From the cell containing the given text, extract its center point as (x, y) coordinate. 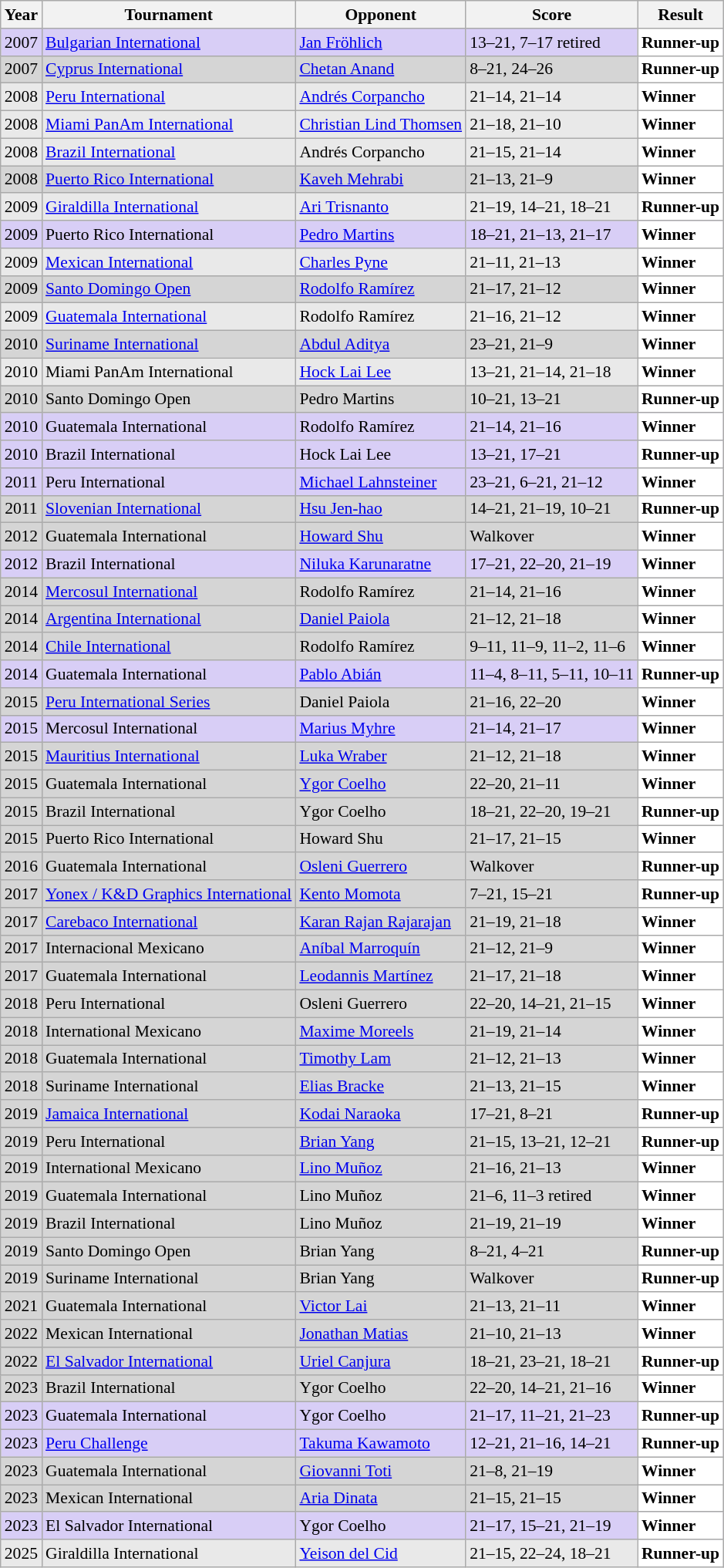
21–19, 21–14 (552, 1031)
Maxime Moreels (381, 1031)
12–21, 21–16, 14–21 (552, 1444)
Mauritius International (168, 757)
Peru Challenge (168, 1444)
Slovenian International (168, 509)
13–21, 21–14, 21–18 (552, 372)
Marius Myhre (381, 729)
Tournament (168, 15)
21–8, 21–19 (552, 1471)
21–15, 22–24, 18–21 (552, 1553)
Carebaco International (168, 922)
Result (680, 15)
Elias Bracke (381, 1087)
2016 (22, 867)
21–12, 21–9 (552, 949)
21–13, 21–15 (552, 1087)
Jan Fröhlich (381, 42)
Year (22, 15)
21–14, 21–14 (552, 97)
Uriel Canjura (381, 1361)
23–21, 21–9 (552, 345)
14–21, 21–19, 10–21 (552, 509)
21–16, 22–20 (552, 702)
Timothy Lam (381, 1059)
Ari Trisnanto (381, 207)
10–21, 13–21 (552, 400)
Leodannis Martínez (381, 976)
Luka Wraber (381, 757)
18–21, 23–21, 18–21 (552, 1361)
Yeison del Cid (381, 1553)
21–11, 21–13 (552, 262)
13–21, 7–17 retired (552, 42)
Giovanni Toti (381, 1471)
22–20, 21–11 (552, 784)
Hsu Jen-hao (381, 509)
Michael Lahnsteiner (381, 482)
Chetan Anand (381, 69)
Christian Lind Thomsen (381, 125)
23–21, 6–21, 21–12 (552, 482)
Kodai Naraoka (381, 1114)
21–18, 21–10 (552, 125)
Score (552, 15)
22–20, 14–21, 21–16 (552, 1388)
17–21, 8–21 (552, 1114)
Internacional Mexicano (168, 949)
Pablo Abián (381, 674)
21–15, 13–21, 12–21 (552, 1141)
21–17, 21–12 (552, 289)
21–13, 21–9 (552, 180)
7–21, 15–21 (552, 894)
21–15, 21–14 (552, 152)
21–6, 11–3 retired (552, 1196)
21–19, 21–19 (552, 1224)
8–21, 24–26 (552, 69)
Opponent (381, 15)
21–10, 21–13 (552, 1334)
17–21, 22–20, 21–19 (552, 565)
Niluka Karunaratne (381, 565)
18–21, 21–13, 21–17 (552, 234)
21–17, 11–21, 21–23 (552, 1416)
9–11, 11–9, 11–2, 11–6 (552, 647)
Karan Rajan Rajarajan (381, 922)
Chile International (168, 647)
21–19, 14–21, 18–21 (552, 207)
21–16, 21–12 (552, 317)
13–21, 17–21 (552, 454)
Jonathan Matias (381, 1334)
22–20, 14–21, 21–15 (552, 1004)
Peru International Series (168, 702)
21–17, 15–21, 21–19 (552, 1526)
21–15, 21–15 (552, 1499)
Argentina International (168, 619)
11–4, 8–11, 5–11, 10–11 (552, 674)
Abdul Aditya (381, 345)
Charles Pyne (381, 262)
Bulgarian International (168, 42)
21–12, 21–13 (552, 1059)
2021 (22, 1307)
Victor Lai (381, 1307)
Aria Dinata (381, 1499)
Jamaica International (168, 1114)
21–16, 21–13 (552, 1168)
Yonex / K&D Graphics International (168, 894)
Cyprus International (168, 69)
18–21, 22–20, 19–21 (552, 811)
21–17, 21–18 (552, 976)
21–13, 21–11 (552, 1307)
8–21, 4–21 (552, 1251)
Kento Momota (381, 894)
2025 (22, 1553)
21–19, 21–18 (552, 922)
Kaveh Mehrabi (381, 180)
Takuma Kawamoto (381, 1444)
21–17, 21–15 (552, 839)
21–14, 21–17 (552, 729)
Aníbal Marroquín (381, 949)
